From the cell containing the given text, extract its center point as [x, y] coordinate. 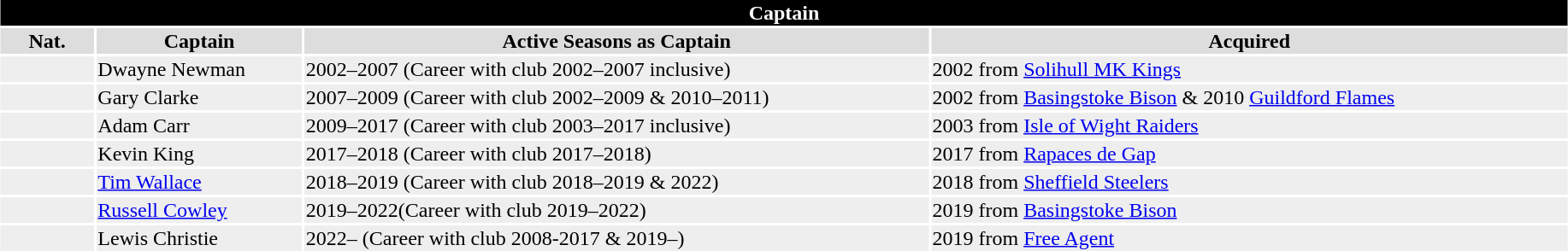
Russell Cowley [199, 210]
2019 from Basingstoke Bison [1250, 210]
Active Seasons as Captain [616, 41]
2018–2019 (Career with club 2018–2019 & 2022) [616, 182]
2002–2007 (Career with club 2002–2007 inclusive) [616, 69]
2007–2009 (Career with club 2002–2009 & 2010–2011) [616, 97]
Dwayne Newman [199, 69]
2019–2022(Career with club 2019–2022) [616, 210]
2019 from Free Agent [1250, 238]
2017 from Rapaces de Gap [1250, 154]
Lewis Christie [199, 238]
2002 from Solihull MK Kings [1250, 69]
Gary Clarke [199, 97]
Tim Wallace [199, 182]
Nat. [46, 41]
2017–2018 (Career with club 2017–2018) [616, 154]
Acquired [1250, 41]
2009–2017 (Career with club 2003–2017 inclusive) [616, 125]
2002 from Basingstoke Bison & 2010 Guildford Flames [1250, 97]
Adam Carr [199, 125]
2003 from Isle of Wight Raiders [1250, 125]
2022– (Career with club 2008-2017 & 2019–) [616, 238]
2018 from Sheffield Steelers [1250, 182]
Kevin King [199, 154]
